Locate the cell with the specified text and output its [x, y] center coordinate. 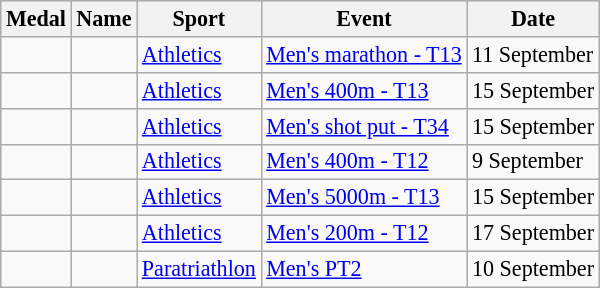
Event [364, 18]
11 September [533, 54]
Date [533, 18]
Men's PT2 [364, 269]
Medal [36, 18]
17 September [533, 233]
Men's 200m - T12 [364, 233]
Sport [199, 18]
Name [104, 18]
9 September [533, 162]
Men's shot put - T34 [364, 126]
Men's 400m - T12 [364, 162]
Men's 400m - T13 [364, 90]
10 September [533, 269]
Paratriathlon [199, 269]
Men's marathon - T13 [364, 54]
Men's 5000m - T13 [364, 198]
